Scan for the cell matching the given text and deliver its [x, y] coordinate at center. 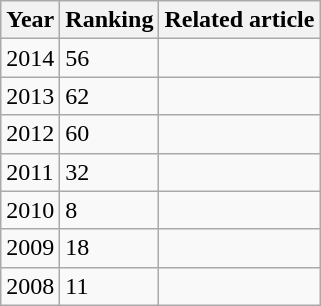
2010 [30, 210]
2012 [30, 134]
2013 [30, 96]
Ranking [110, 20]
60 [110, 134]
56 [110, 58]
62 [110, 96]
2009 [30, 248]
32 [110, 172]
Related article [240, 20]
2008 [30, 286]
2011 [30, 172]
18 [110, 248]
8 [110, 210]
11 [110, 286]
2014 [30, 58]
Year [30, 20]
